Return the [x, y] coordinate for the center point of the cell that contains the specified text.  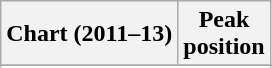
Peakposition [224, 34]
Chart (2011–13) [90, 34]
